Search for the cell housing the specified text and yield its (x, y) center coordinate. 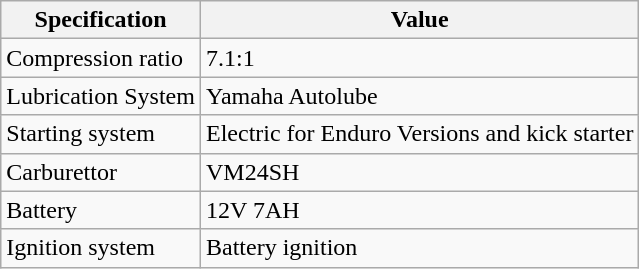
7.1:1 (419, 58)
VM24SH (419, 172)
Specification (101, 20)
12V 7AH (419, 210)
Compression ratio (101, 58)
Yamaha Autolube (419, 96)
Lubrication System (101, 96)
Battery ignition (419, 248)
Carburettor (101, 172)
Electric for Enduro Versions and kick starter (419, 134)
Ignition system (101, 248)
Starting system (101, 134)
Battery (101, 210)
Value (419, 20)
